Capture the cell that displays the provided text and extract its [x, y] central coordinate. 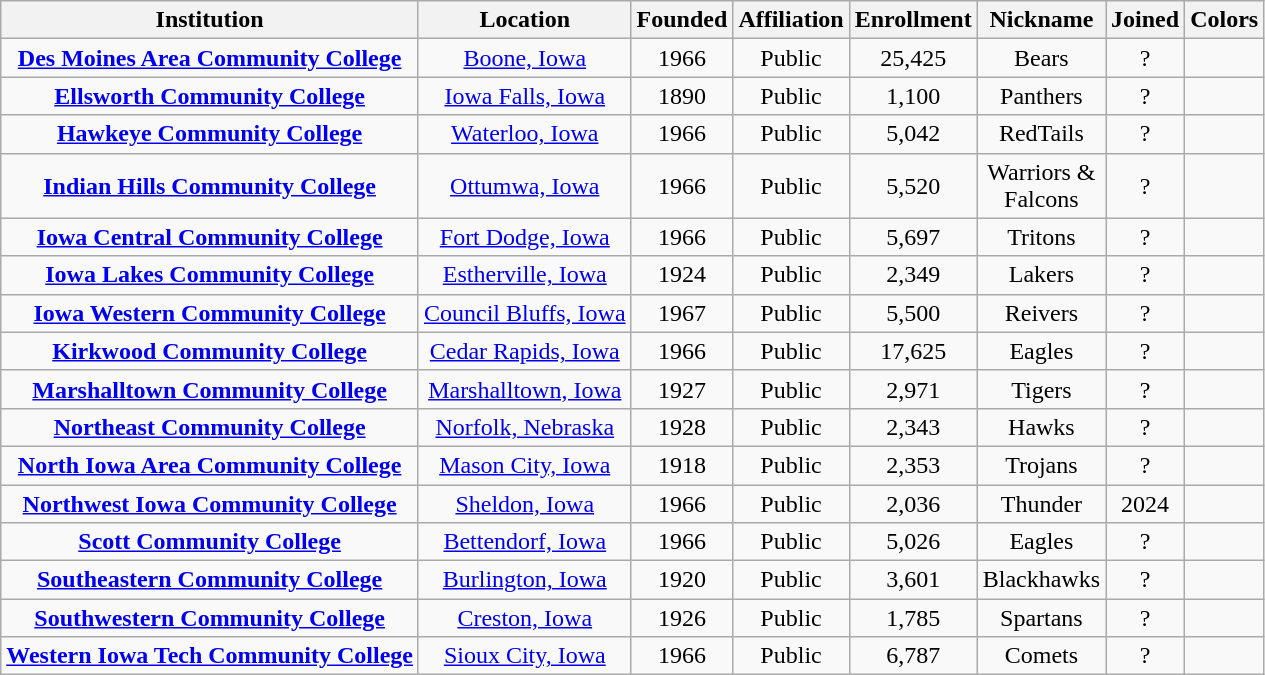
Southeastern Community College [210, 580]
Northeast Community College [210, 427]
Waterloo, Iowa [524, 134]
Norfolk, Nebraska [524, 427]
Iowa Central Community College [210, 237]
Location [524, 20]
Sheldon, Iowa [524, 503]
5,697 [913, 237]
1,100 [913, 96]
Tigers [1041, 389]
2,349 [913, 275]
Southwestern Community College [210, 618]
25,425 [913, 58]
Joined [1146, 20]
2,036 [913, 503]
Western Iowa Tech Community College [210, 656]
1,785 [913, 618]
2024 [1146, 503]
Mason City, Iowa [524, 465]
Indian Hills Community College [210, 186]
Enrollment [913, 20]
Hawkeye Community College [210, 134]
Blackhawks [1041, 580]
Tritons [1041, 237]
Iowa Western Community College [210, 313]
2,343 [913, 427]
Estherville, Iowa [524, 275]
Bettendorf, Iowa [524, 542]
1927 [682, 389]
Iowa Lakes Community College [210, 275]
5,500 [913, 313]
Marshalltown, Iowa [524, 389]
2,353 [913, 465]
Kirkwood Community College [210, 351]
5,520 [913, 186]
Council Bluffs, Iowa [524, 313]
Institution [210, 20]
Iowa Falls, Iowa [524, 96]
Warriors &Falcons [1041, 186]
Trojans [1041, 465]
1926 [682, 618]
Panthers [1041, 96]
Affiliation [791, 20]
Hawks [1041, 427]
RedTails [1041, 134]
1890 [682, 96]
1967 [682, 313]
Scott Community College [210, 542]
1924 [682, 275]
1920 [682, 580]
Creston, Iowa [524, 618]
Ottumwa, Iowa [524, 186]
1918 [682, 465]
Fort Dodge, Iowa [524, 237]
Nickname [1041, 20]
17,625 [913, 351]
Comets [1041, 656]
North Iowa Area Community College [210, 465]
5,042 [913, 134]
Founded [682, 20]
6,787 [913, 656]
1928 [682, 427]
Spartans [1041, 618]
Thunder [1041, 503]
Reivers [1041, 313]
Des Moines Area Community College [210, 58]
Ellsworth Community College [210, 96]
Burlington, Iowa [524, 580]
Colors [1224, 20]
2,971 [913, 389]
Boone, Iowa [524, 58]
Marshalltown Community College [210, 389]
Cedar Rapids, Iowa [524, 351]
5,026 [913, 542]
Lakers [1041, 275]
Sioux City, Iowa [524, 656]
3,601 [913, 580]
Northwest Iowa Community College [210, 503]
Bears [1041, 58]
